Return [X, Y] of the center of cell containing provided text 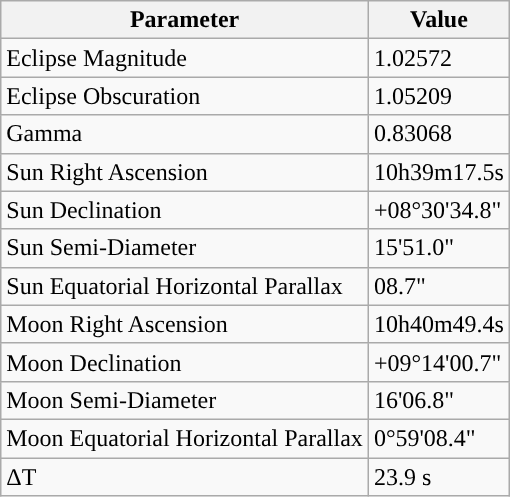
Eclipse Obscuration [185, 96]
15'51.0" [438, 248]
16'06.8" [438, 400]
0.83068 [438, 134]
Value [438, 20]
Gamma [185, 134]
0°59'08.4" [438, 438]
Eclipse Magnitude [185, 58]
Moon Right Ascension [185, 324]
Moon Declination [185, 362]
Sun Semi-Diameter [185, 248]
Sun Declination [185, 210]
Moon Equatorial Horizontal Parallax [185, 438]
23.9 s [438, 477]
Sun Equatorial Horizontal Parallax [185, 286]
ΔT [185, 477]
Sun Right Ascension [185, 172]
Parameter [185, 20]
08.7" [438, 286]
10h40m49.4s [438, 324]
1.05209 [438, 96]
+09°14'00.7" [438, 362]
+08°30'34.8" [438, 210]
10h39m17.5s [438, 172]
Moon Semi-Diameter [185, 400]
1.02572 [438, 58]
